Scan for the cell matching the given text and deliver its (X, Y) coordinate at center. 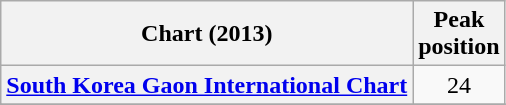
Peakposition (459, 34)
24 (459, 85)
South Korea Gaon International Chart (207, 85)
Chart (2013) (207, 34)
